Detect which cell encompasses the target text, then output its [X, Y] center coordinate. 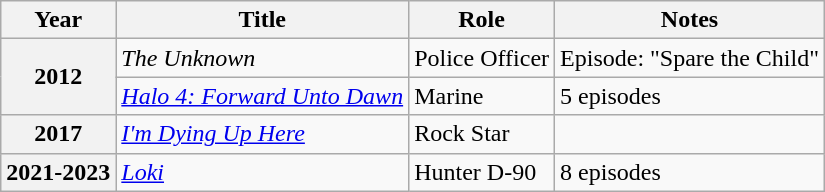
Title [262, 20]
Hunter D-90 [482, 172]
2017 [58, 134]
I'm Dying Up Here [262, 134]
2021-2023 [58, 172]
2012 [58, 77]
8 episodes [690, 172]
Marine [482, 96]
The Unknown [262, 58]
Episode: "Spare the Child" [690, 58]
Year [58, 20]
Role [482, 20]
Loki [262, 172]
Rock Star [482, 134]
Halo 4: Forward Unto Dawn [262, 96]
Notes [690, 20]
5 episodes [690, 96]
Police Officer [482, 58]
